Provide the (x, y) coordinate of the cell's center where the given text is located.  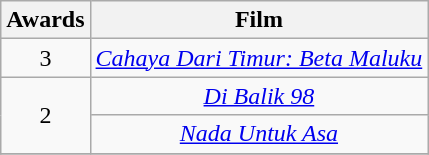
2 (46, 115)
Di Balik 98 (259, 96)
Cahaya Dari Timur: Beta Maluku (259, 58)
Awards (46, 20)
Film (259, 20)
3 (46, 58)
Nada Untuk Asa (259, 134)
